For the text-containing cell, return its midpoint in (X, Y) coordinate format. 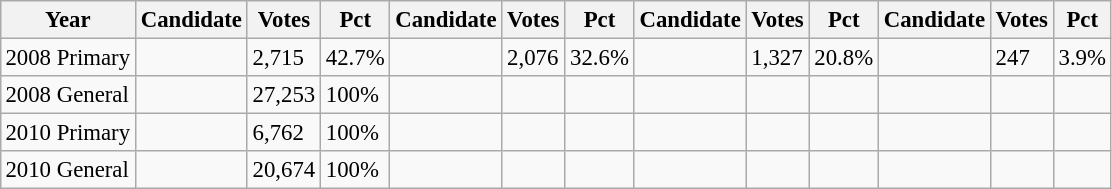
20.8% (844, 57)
20,674 (284, 170)
Year (68, 20)
2010 General (68, 170)
32.6% (600, 57)
2,715 (284, 57)
42.7% (356, 57)
3.9% (1082, 57)
247 (1022, 57)
2008 General (68, 95)
2008 Primary (68, 57)
27,253 (284, 95)
6,762 (284, 133)
2010 Primary (68, 133)
1,327 (778, 57)
2,076 (534, 57)
